Search for the cell housing the specified text and yield its [x, y] center coordinate. 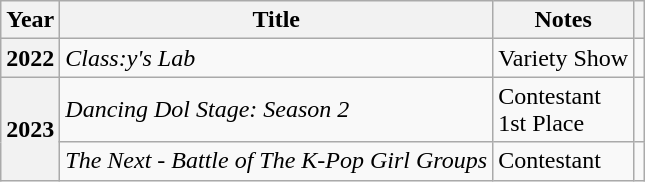
Contestant [564, 161]
2022 [30, 58]
Contestant1st Place [564, 110]
Variety Show [564, 58]
Title [276, 20]
Year [30, 20]
Dancing Dol Stage: Season 2 [276, 110]
Class:y's Lab [276, 58]
2023 [30, 128]
Notes [564, 20]
The Next - Battle of The K-Pop Girl Groups [276, 161]
